Pinpoint the cell where the given text exists, returning its (X, Y) midpoint coordinate. 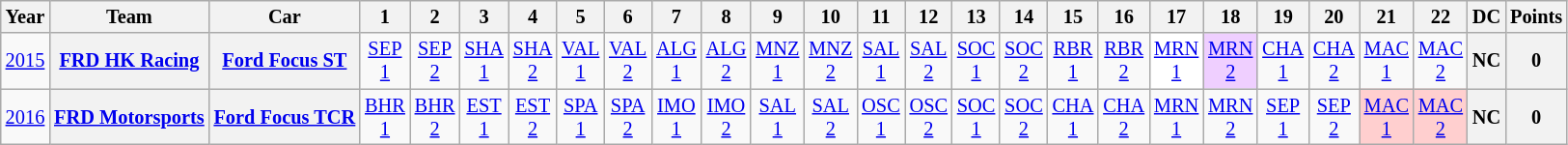
17 (1176, 16)
Points (1536, 16)
6 (627, 16)
VAL1 (581, 61)
12 (928, 16)
FRD Motorsports (129, 117)
Car (286, 16)
RBR1 (1073, 61)
ALG2 (727, 61)
22 (1441, 16)
13 (977, 16)
5 (581, 16)
8 (727, 16)
SHA1 (483, 61)
FRD HK Racing (129, 61)
RBR2 (1123, 61)
Ford Focus ST (286, 61)
OSC2 (928, 117)
EST1 (483, 117)
Ford Focus TCR (286, 117)
4 (533, 16)
2 (435, 16)
IMO2 (727, 117)
SPA2 (627, 117)
10 (830, 16)
15 (1073, 16)
1 (385, 16)
SHA2 (533, 61)
SPA1 (581, 117)
BHR2 (435, 117)
MNZ1 (778, 61)
9 (778, 16)
21 (1387, 16)
2016 (25, 117)
11 (880, 16)
EST2 (533, 117)
14 (1023, 16)
18 (1230, 16)
7 (676, 16)
3 (483, 16)
19 (1283, 16)
IMO1 (676, 117)
16 (1123, 16)
20 (1334, 16)
DC (1486, 16)
OSC1 (880, 117)
VAL2 (627, 61)
BHR1 (385, 117)
2015 (25, 61)
MNZ2 (830, 61)
ALG1 (676, 61)
Year (25, 16)
Team (129, 16)
